Locate the cell with the specified text and output its (x, y) center coordinate. 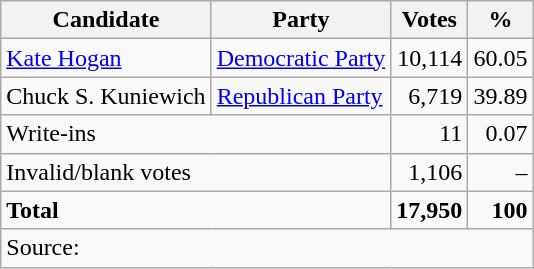
% (500, 20)
Total (196, 210)
Write-ins (196, 134)
17,950 (430, 210)
Votes (430, 20)
100 (500, 210)
60.05 (500, 58)
1,106 (430, 172)
Republican Party (301, 96)
Kate Hogan (106, 58)
Democratic Party (301, 58)
Party (301, 20)
– (500, 172)
Chuck S. Kuniewich (106, 96)
39.89 (500, 96)
Source: (267, 248)
Candidate (106, 20)
0.07 (500, 134)
6,719 (430, 96)
11 (430, 134)
10,114 (430, 58)
Invalid/blank votes (196, 172)
